Capture the cell that displays the provided text and extract its [x, y] central coordinate. 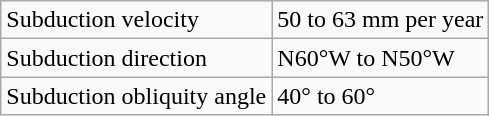
Subduction velocity [136, 20]
Subduction direction [136, 58]
Subduction obliquity angle [136, 96]
N60°W to N50°W [380, 58]
40° to 60° [380, 96]
50 to 63 mm per year [380, 20]
